Detect which cell encompasses the target text, then output its (X, Y) center coordinate. 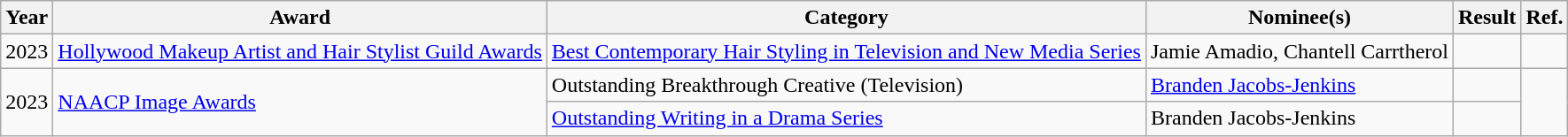
NAACP Image Awards (300, 102)
Hollywood Makeup Artist and Hair Stylist Guild Awards (300, 51)
Award (300, 18)
Result (1486, 18)
Best Contemporary Hair Styling in Television and New Media Series (846, 51)
Outstanding Writing in a Drama Series (846, 118)
Category (846, 18)
Year (27, 18)
Jamie Amadio, Chantell Carrtherol (1299, 51)
Nominee(s) (1299, 18)
Ref. (1545, 18)
Outstanding Breakthrough Creative (Television) (846, 85)
